From the cell containing the given text, extract its center point as [X, Y] coordinate. 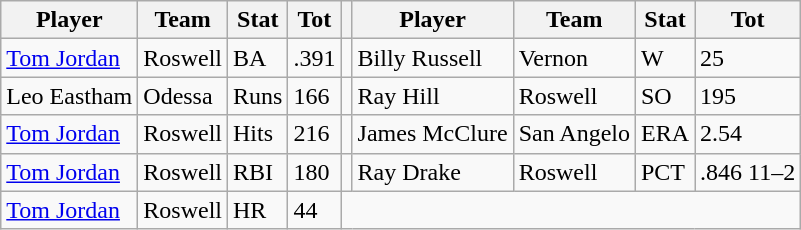
W [664, 58]
44 [314, 210]
180 [314, 172]
James McClure [432, 134]
2.54 [748, 134]
195 [748, 96]
BA [258, 58]
Vernon [574, 58]
.391 [314, 58]
216 [314, 134]
PCT [664, 172]
HR [258, 210]
.846 11–2 [748, 172]
166 [314, 96]
Odessa [183, 96]
Hits [258, 134]
Runs [258, 96]
Ray Hill [432, 96]
SO [664, 96]
RBI [258, 172]
Leo Eastham [70, 96]
ERA [664, 134]
25 [748, 58]
Ray Drake [432, 172]
San Angelo [574, 134]
Billy Russell [432, 58]
